Scan for the cell matching the given text and deliver its [x, y] coordinate at center. 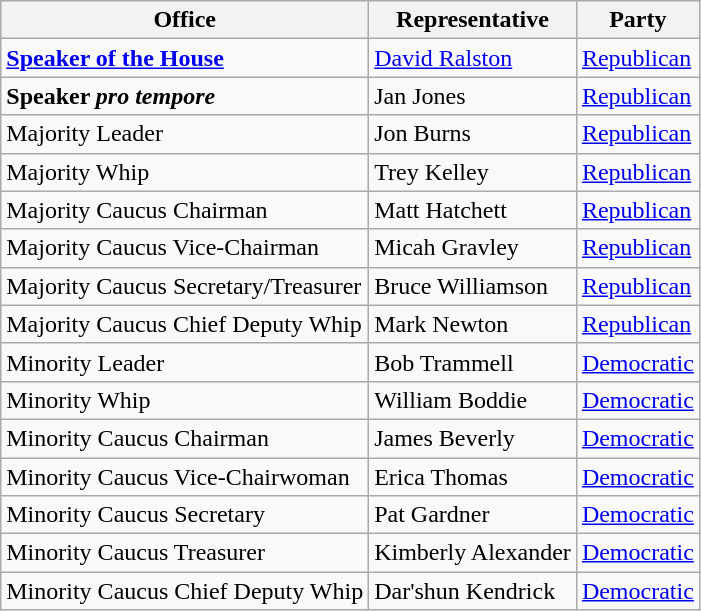
Minority Caucus Secretary [185, 515]
Pat Gardner [473, 515]
Majority Caucus Chairman [185, 210]
Speaker of the House [185, 58]
Minority Caucus Treasurer [185, 553]
Erica Thomas [473, 477]
James Beverly [473, 438]
Bob Trammell [473, 362]
Bruce Williamson [473, 286]
Trey Kelley [473, 172]
Micah Gravley [473, 248]
Majority Whip [185, 172]
Minority Caucus Chief Deputy Whip [185, 591]
Jon Burns [473, 134]
Majority Caucus Secretary/Treasurer [185, 286]
Kimberly Alexander [473, 553]
Mark Newton [473, 324]
Majority Caucus Vice-Chairman [185, 248]
Jan Jones [473, 96]
Minority Caucus Vice-Chairwoman [185, 477]
Party [638, 20]
Minority Caucus Chairman [185, 438]
Majority Caucus Chief Deputy Whip [185, 324]
Office [185, 20]
Speaker pro tempore [185, 96]
Minority Leader [185, 362]
Representative [473, 20]
Matt Hatchett [473, 210]
Minority Whip [185, 400]
David Ralston [473, 58]
Majority Leader [185, 134]
William Boddie [473, 400]
Dar'shun Kendrick [473, 591]
